Determine the (x, y) coordinate at the center of the cell enclosing the given text.  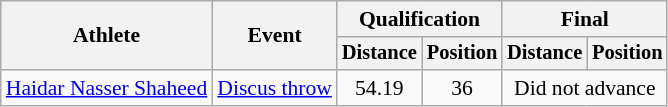
36 (462, 88)
Discus throw (274, 88)
Event (274, 36)
Qualification (420, 19)
Final (584, 19)
54.19 (380, 88)
Haidar Nasser Shaheed (107, 88)
Athlete (107, 36)
Did not advance (584, 88)
